Find where the given text appears and provide that cell's center as (X, Y) coordinate. 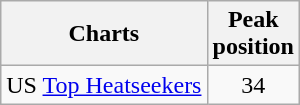
Peakposition (253, 34)
Charts (104, 34)
US Top Heatseekers (104, 85)
34 (253, 85)
